Search for the cell housing the specified text and yield its [x, y] center coordinate. 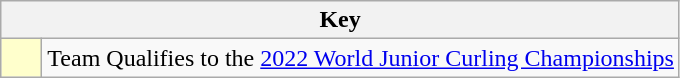
Team Qualifies to the 2022 World Junior Curling Championships [361, 58]
Key [340, 20]
